Pinpoint the cell where the given text exists, returning its [X, Y] midpoint coordinate. 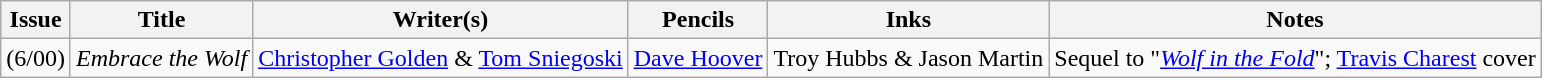
Troy Hubbs & Jason Martin [908, 58]
Embrace the Wolf [161, 58]
Notes [1295, 20]
Pencils [698, 20]
(6/00) [36, 58]
Title [161, 20]
Christopher Golden & Tom Sniegoski [441, 58]
Inks [908, 20]
Writer(s) [441, 20]
Sequel to "Wolf in the Fold"; Travis Charest cover [1295, 58]
Dave Hoover [698, 58]
Issue [36, 20]
